Provide the [x, y] coordinate of the cell's center where the given text is located.  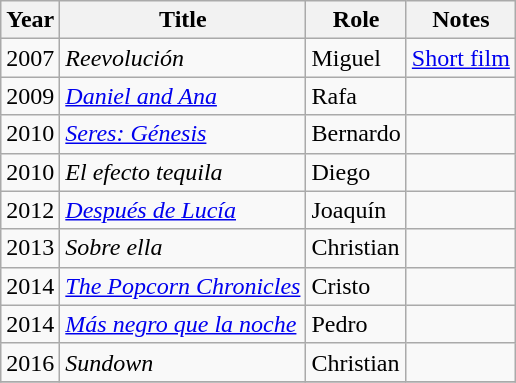
Year [30, 20]
2013 [30, 248]
Miguel [356, 58]
Pedro [356, 324]
The Popcorn Chronicles [183, 286]
El efecto tequila [183, 172]
Bernardo [356, 134]
2009 [30, 96]
Title [183, 20]
Role [356, 20]
Rafa [356, 96]
2012 [30, 210]
Diego [356, 172]
2007 [30, 58]
Después de Lucía [183, 210]
Notes [460, 20]
Short film [460, 58]
2016 [30, 362]
Más negro que la noche [183, 324]
Joaquín [356, 210]
Sundown [183, 362]
Sobre ella [183, 248]
Seres: Génesis [183, 134]
Reevolución [183, 58]
Daniel and Ana [183, 96]
Cristo [356, 286]
